Return (x, y) of the center of cell containing provided text 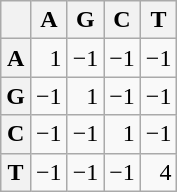
4 (158, 172)
